Determine the (X, Y) coordinate at the center of the cell enclosing the given text.  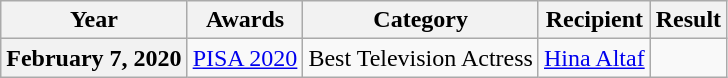
PISA 2020 (245, 58)
Year (94, 20)
Category (421, 20)
February 7, 2020 (94, 58)
Best Television Actress (421, 58)
Result (688, 20)
Recipient (594, 20)
Hina Altaf (594, 58)
Awards (245, 20)
